Provide the (X, Y) coordinate of the cell's center where the given text is located.  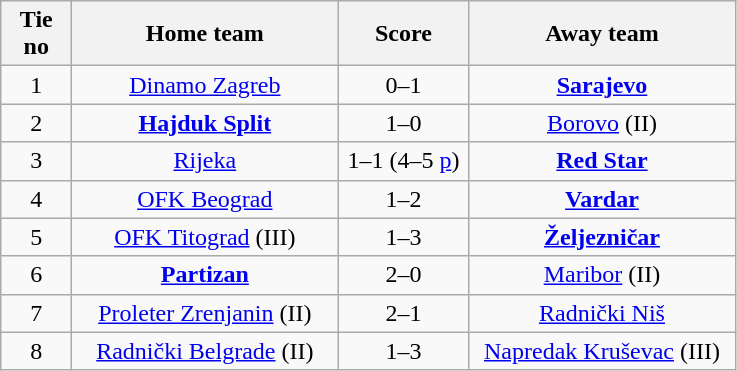
Tie no (36, 34)
Partizan (205, 275)
4 (36, 199)
Radnički Belgrade (II) (205, 351)
Radnički Niš (602, 313)
Željezničar (602, 237)
Dinamo Zagreb (205, 85)
Vardar (602, 199)
1–0 (404, 123)
OFK Beograd (205, 199)
7 (36, 313)
OFK Titograd (III) (205, 237)
Sarajevo (602, 85)
Red Star (602, 161)
Borovo (II) (602, 123)
3 (36, 161)
Proleter Zrenjanin (II) (205, 313)
Score (404, 34)
1–1 (4–5 p) (404, 161)
1 (36, 85)
Hajduk Split (205, 123)
2 (36, 123)
5 (36, 237)
Maribor (II) (602, 275)
Rijeka (205, 161)
1–2 (404, 199)
Home team (205, 34)
2–1 (404, 313)
2–0 (404, 275)
6 (36, 275)
Napredak Kruševac (III) (602, 351)
8 (36, 351)
0–1 (404, 85)
Away team (602, 34)
